From the cell containing the given text, extract its center point as [x, y] coordinate. 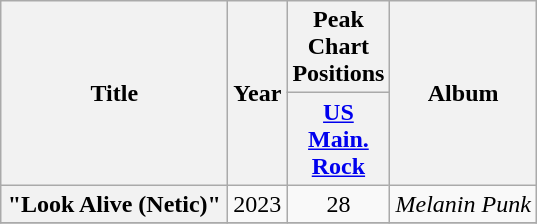
Melanin Punk [463, 204]
Year [258, 93]
"Look Alive (Netic)" [114, 204]
28 [338, 204]
USMain.Rock [338, 139]
2023 [258, 204]
Peak Chart Positions [338, 47]
Album [463, 93]
Title [114, 93]
